Return [x, y] of the center of cell containing provided text 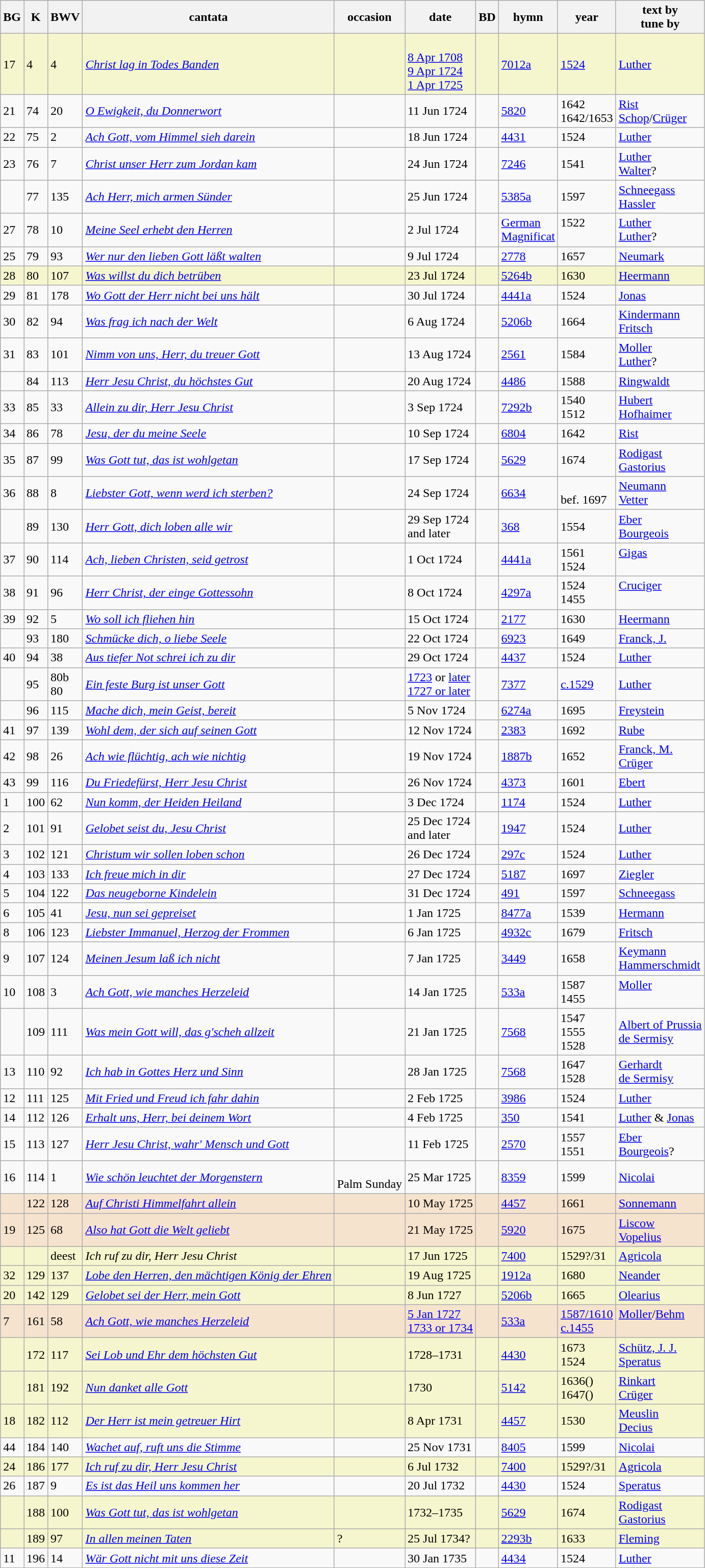
1697 [587, 874]
25 Mar 1725 [441, 1177]
98 [36, 756]
123 [65, 932]
133 [65, 874]
Ach Gott, vom Himmel sieh darein [208, 137]
Gelobet seist du, Jesu Christ [208, 829]
23 Jul 1724 [441, 276]
95 [36, 684]
MeuslinDecius [660, 1421]
21 May 1725 [441, 1230]
17 Jun 1725 [441, 1256]
4437 [528, 658]
2293b [528, 1538]
In allen meinen Taten [208, 1538]
4434 [528, 1558]
28 [12, 276]
EberBourgeois [660, 527]
Christ unser Herr zum Jordan kam [208, 163]
36 [12, 493]
6 [12, 913]
121 [65, 855]
20 Aug 1724 [441, 381]
12 Nov 1724 [441, 730]
Christum wir sollen loben schon [208, 855]
3 Sep 1724 [441, 407]
KindermannFritsch [660, 321]
5820 [528, 111]
14 Jan 1725 [441, 992]
15871455 [587, 992]
30 [12, 321]
37 [12, 559]
1679 [587, 932]
Rist [660, 434]
106 [36, 932]
20 Jul 1732 [441, 1486]
110 [36, 1072]
Lobe den Herren, den mächtigen König der Ehren [208, 1276]
80 [36, 276]
1530 [587, 1421]
Herr Christ, der einge Gottessohn [208, 593]
7 Jan 1725 [441, 958]
28 Jan 1725 [441, 1072]
188 [36, 1512]
2778 [528, 256]
Liebster Gott, wenn werd ich sterben? [208, 493]
Also hat Gott die Welt geliebt [208, 1230]
? [369, 1538]
108 [36, 992]
137 [65, 1276]
130 [65, 527]
1633 [587, 1538]
1 Oct 1724 [441, 559]
42 [12, 756]
Olearius [660, 1295]
7246 [528, 163]
Der Herr ist mein getreuer Hirt [208, 1421]
6 Jul 1732 [441, 1466]
2177 [528, 619]
116 [65, 782]
1601 [587, 782]
Hermann [660, 913]
3 Dec 1724 [441, 802]
6923 [528, 638]
3449 [528, 958]
1 Jan 1725 [441, 913]
18 [12, 1421]
Jesu, der du meine Seele [208, 434]
2 Feb 1725 [441, 1098]
88 [36, 493]
Wachet auf, ruft uns die Stimme [208, 1447]
23 [12, 163]
1587/1610c.1455 [587, 1322]
1912a [528, 1276]
15571551 [587, 1144]
24 Jun 1724 [441, 163]
297c [528, 855]
19 Aug 1725 [441, 1276]
142 [36, 1295]
124 [65, 958]
6804 [528, 434]
Herr Jesu Christ, wahr' Mensch und Gott [208, 1144]
BWV [65, 17]
184 [36, 1447]
178 [65, 295]
491 [528, 893]
Wie schön leuchtet der Morgenstern [208, 1177]
35 [12, 460]
189 [36, 1538]
2561 [528, 354]
180 [65, 638]
1675 [587, 1230]
1732–1735 [441, 1512]
29 [12, 295]
25 Jul 1734? [441, 1538]
date [441, 17]
19 [12, 1230]
115 [65, 710]
Wohl dem, der sich auf seinen Gott [208, 730]
62 [65, 802]
182 [36, 1421]
1649 [587, 638]
26 Nov 1724 [441, 782]
Mache dich, mein Geist, bereit [208, 710]
Gigas [660, 559]
Ein feste Burg ist unser Gott [208, 684]
8 Apr 1731 [441, 1421]
29 Oct 1724 [441, 658]
8 Oct 1724 [441, 593]
occasion [369, 17]
81 [36, 295]
350 [528, 1117]
44 [12, 1447]
58 [65, 1322]
31 Dec 1724 [441, 893]
16471528 [587, 1072]
15401512 [587, 407]
Ebert [660, 782]
16731524 [587, 1354]
86 [36, 434]
1723 or later1727 or later [441, 684]
31 [12, 354]
1522 [587, 230]
Jonas [660, 295]
Du Friedefürst, Herr Jesu Christ [208, 782]
21 [12, 111]
MollerLuther? [660, 354]
BD [487, 17]
HubertHofhaimer [660, 407]
Moller/Behm [660, 1322]
4486 [528, 381]
87 [36, 460]
RinkartCrüger [660, 1388]
c.1529 [587, 684]
30 Jul 1724 [441, 295]
7292b [528, 407]
Christ lag in Todes Banden [208, 64]
Ich hab in Gottes Herz und Sinn [208, 1072]
15611524 [587, 559]
1692 [587, 730]
105 [36, 913]
25 Jun 1724 [441, 197]
Ich freue mich in dir [208, 874]
Neumark [660, 256]
13 Aug 1724 [441, 354]
Cruciger [660, 593]
9 Jul 1724 [441, 256]
1554 [587, 527]
year [587, 17]
32 [12, 1276]
24 Sep 1724 [441, 493]
6274a [528, 710]
4932c [528, 932]
1652 [587, 756]
NeumannVetter [660, 493]
2 Jul 1724 [441, 230]
LutherWalter? [660, 163]
K [36, 17]
4431 [528, 137]
117 [65, 1354]
cantata [208, 17]
Was willst du dich betrüben [208, 276]
3986 [528, 1098]
6 Aug 1724 [441, 321]
76 [36, 163]
5264b [528, 276]
Wer nur den lieben Gott läßt walten [208, 256]
Rube [660, 730]
16 [12, 1177]
EberBourgeois? [660, 1144]
4 Feb 1725 [441, 1117]
Was frag ich nach der Welt [208, 321]
135 [65, 197]
13 [12, 1072]
26 Dec 1724 [441, 855]
Schmücke dich, o liebe Seele [208, 638]
GermanMagnificat [528, 230]
5385a [528, 197]
text bytune by [660, 17]
10 May 1725 [441, 1203]
18 Jun 1724 [441, 137]
Ach wie flüchtig, ach wie nichtig [208, 756]
11 [12, 1558]
127 [65, 1144]
187 [36, 1486]
Ach Herr, mich armen Sünder [208, 197]
Meine Seel erhebt den Herren [208, 230]
192 [65, 1388]
Herr Jesu Christ, du höchstes Gut [208, 381]
LutherLuther? [660, 230]
181 [36, 1388]
1588 [587, 381]
1657 [587, 256]
139 [65, 730]
172 [36, 1354]
Albert of Prussiade Sermisy [660, 1032]
12 [12, 1098]
Nun komm, der Heiden Heiland [208, 802]
Ach, lieben Christen, seid getrost [208, 559]
15241455 [587, 593]
11 Feb 1725 [441, 1144]
Das neugeborne Kindelein [208, 893]
126 [65, 1117]
Speratus [660, 1486]
8 Apr 17089 Apr 17241 Apr 1725 [441, 64]
22 Oct 1724 [441, 638]
Herr Gott, dich loben alle wir [208, 527]
4297a [528, 593]
Schütz, J. J.Speratus [660, 1354]
1728–1731 [441, 1354]
186 [36, 1466]
77 [36, 197]
4373 [528, 782]
84 [36, 381]
1695 [587, 710]
Freystein [660, 710]
27 Dec 1724 [441, 874]
KeymannHammerschmidt [660, 958]
Allein zu dir, Herr Jesu Christ [208, 407]
Auf Christi Himmelfahrt allein [208, 1203]
Fritsch [660, 932]
19 Nov 1724 [441, 756]
8 Jun 1727 [441, 1295]
74 [36, 111]
89 [36, 527]
Gerhardtde Sermisy [660, 1072]
79 [36, 256]
Fleming [660, 1538]
Sei Lob und Ehr dem höchsten Gut [208, 1354]
1665 [587, 1295]
Moller [660, 992]
Franck, M.Crüger [660, 756]
8477a [528, 913]
1539 [587, 913]
16421642/1653 [587, 111]
Luther & Jonas [660, 1117]
17 [12, 64]
2383 [528, 730]
75 [36, 137]
1584 [587, 354]
Franck, J. [660, 638]
85 [36, 407]
11 Jun 1724 [441, 111]
6634 [528, 493]
deest [65, 1256]
hymn [528, 17]
154715551528 [587, 1032]
29 Sep 1724and later [441, 527]
5 Nov 1724 [441, 710]
161 [36, 1322]
22 [12, 137]
17 Sep 1724 [441, 460]
Jesu, nun sei gepreiset [208, 913]
Nimm von uns, Herr, du treuer Gott [208, 354]
Neander [660, 1276]
Wo soll ich fliehen hin [208, 619]
O Ewigkeit, du Donnerwort [208, 111]
39 [12, 619]
40 [12, 658]
Aus tiefer Not schrei ich zu dir [208, 658]
Es ist das Heil uns kommen her [208, 1486]
68 [65, 1230]
Liebster Immanuel, Herzog der Frommen [208, 932]
Gelobet sei der Herr, mein Gott [208, 1295]
Was mein Gott will, das g'scheh allzeit [208, 1032]
1636()1647() [587, 1388]
80b80 [65, 684]
Ziegler [660, 874]
82 [36, 321]
2570 [528, 1144]
368 [528, 527]
8359 [528, 1177]
5187 [528, 874]
5920 [528, 1230]
Mit Fried und Freud ich fahr dahin [208, 1098]
Nun danket alle Gott [208, 1388]
1174 [528, 802]
bef. 1697 [587, 493]
LiscowVopelius [660, 1230]
1947 [528, 829]
Ringwaldt [660, 381]
RistSchop/Crüger [660, 111]
Sonnemann [660, 1203]
25 Dec 1724and later [441, 829]
15 Oct 1724 [441, 619]
177 [65, 1466]
5 Jan 17271733 or 1734 [441, 1322]
30 Jan 1735 [441, 1558]
128 [65, 1203]
7012a [528, 64]
1642 [587, 434]
6 Jan 1725 [441, 932]
Schneegass [660, 893]
1661 [587, 1203]
27 [12, 230]
103 [36, 874]
15 [12, 1144]
83 [36, 354]
8405 [528, 1447]
Wär Gott nicht mit uns diese Zeit [208, 1558]
1664 [587, 321]
SchneegassHassler [660, 197]
BG [12, 17]
1887b [528, 756]
102 [36, 855]
104 [36, 893]
Palm Sunday [369, 1177]
43 [12, 782]
21 Jan 1725 [441, 1032]
1680 [587, 1276]
5142 [528, 1388]
1730 [441, 1388]
90 [36, 559]
7377 [528, 684]
Erhalt uns, Herr, bei deinem Wort [208, 1117]
109 [36, 1032]
25 [12, 256]
24 [12, 1466]
140 [65, 1447]
25 Nov 1731 [441, 1447]
Wo Gott der Herr nicht bei uns hält [208, 295]
Meinen Jesum laß ich nicht [208, 958]
10 Sep 1724 [441, 434]
1658 [587, 958]
196 [36, 1558]
34 [12, 434]
